Capture the cell that displays the provided text and extract its (X, Y) central coordinate. 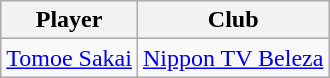
Club (232, 20)
Tomoe Sakai (70, 58)
Nippon TV Beleza (232, 58)
Player (70, 20)
